Locate the cell with the specified text and output its [X, Y] center coordinate. 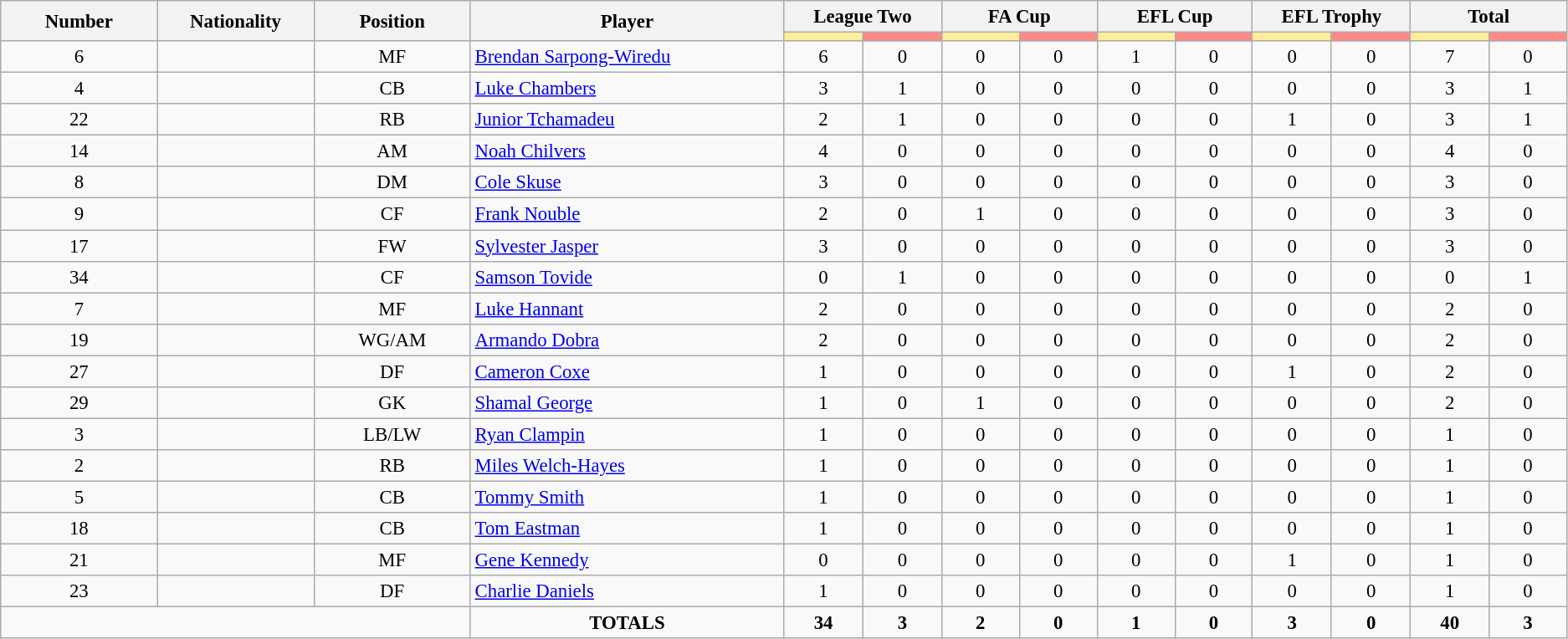
League Two [863, 17]
Ryan Clampin [627, 434]
FW [392, 246]
Number [79, 21]
Miles Welch-Hayes [627, 466]
Frank Nouble [627, 214]
Charlie Daniels [627, 591]
21 [79, 560]
AM [392, 151]
FA Cup [1019, 17]
TOTALS [627, 623]
Luke Chambers [627, 89]
Sylvester Jasper [627, 246]
Luke Hannant [627, 309]
Noah Chilvers [627, 151]
19 [79, 340]
22 [79, 120]
Samson Tovide [627, 277]
Cameron Coxe [627, 371]
Gene Kennedy [627, 560]
GK [392, 403]
14 [79, 151]
Total [1489, 17]
40 [1450, 623]
EFL Trophy [1332, 17]
Brendan Sarpong-Wiredu [627, 57]
Tommy Smith [627, 497]
DM [392, 183]
Cole Skuse [627, 183]
Junior Tchamadeu [627, 120]
8 [79, 183]
LB/LW [392, 434]
27 [79, 371]
5 [79, 497]
Player [627, 21]
23 [79, 591]
Nationality [236, 21]
29 [79, 403]
WG/AM [392, 340]
EFL Cup [1175, 17]
Armando Dobra [627, 340]
Position [392, 21]
Tom Eastman [627, 529]
18 [79, 529]
17 [79, 246]
9 [79, 214]
Shamal George [627, 403]
